Detect which cell encompasses the target text, then output its (X, Y) center coordinate. 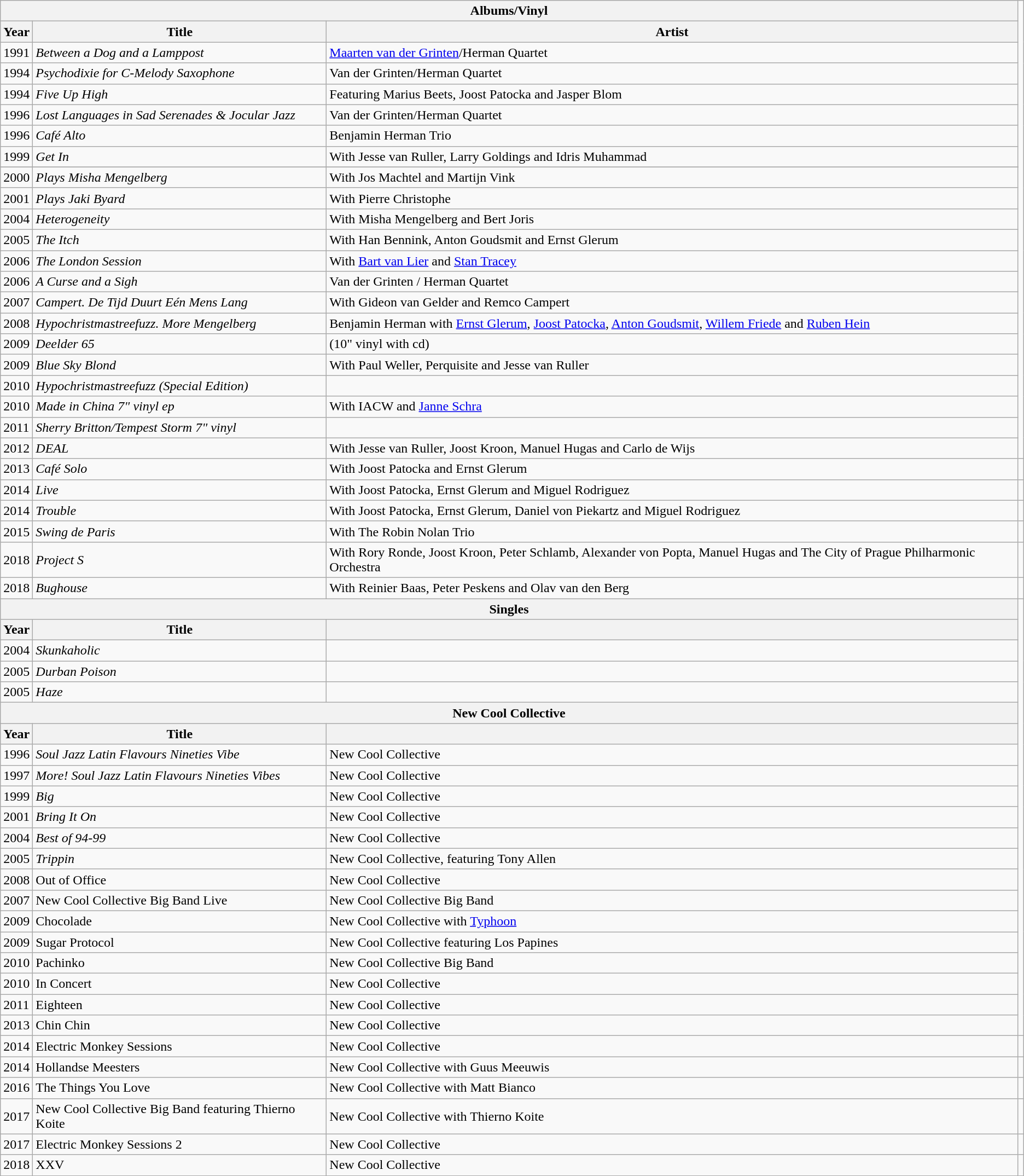
A Curse and a Sigh (179, 282)
Haze (179, 692)
Skunkaholic (179, 651)
Campert. De Tijd Duurt Eén Mens Lang (179, 303)
With Jos Machtel and Martijn Vink (672, 177)
Psychodixie for C-Melody Saxophone (179, 73)
The London Session (179, 261)
New Cool Collective Big Band featuring Thierno Koite (179, 1116)
Eighteen (179, 1005)
Plays Misha Mengelberg (179, 177)
Five Up High (179, 94)
2000 (16, 177)
Hollandse Meesters (179, 1067)
With Reinier Baas, Peter Peskens and Olav van den Berg (672, 588)
1991 (16, 53)
In Concert (179, 984)
Chin Chin (179, 1026)
Live (179, 490)
With Joost Patocka and Ernst Glerum (672, 469)
2015 (16, 531)
Between a Dog and a Lamppost (179, 53)
With Gideon van Gelder and Remco Campert (672, 303)
New Cool Collective with Thierno Koite (672, 1116)
Project S (179, 559)
Café Solo (179, 469)
With Paul Weller, Perquisite and Jesse van Ruller (672, 365)
Bughouse (179, 588)
Heterogeneity (179, 219)
Best of 94-99 (179, 838)
Blue Sky Blond (179, 365)
Hypochristmastreefuzz (Special Edition) (179, 386)
With Jesse van Ruller, Larry Goldings and Idris Muhammad (672, 157)
Electric Monkey Sessions 2 (179, 1144)
The Itch (179, 240)
Lost Languages in Sad Serenades & Jocular Jazz (179, 115)
New Cool Collective with Guus Meeuwis (672, 1067)
Café Alto (179, 136)
Trouble (179, 511)
More! Soul Jazz Latin Flavours Nineties Vibes (179, 775)
With Jesse van Ruller, Joost Kroon, Manuel Hugas and Carlo de Wijs (672, 448)
Pachinko (179, 963)
New Cool Collective with Typhoon (672, 921)
New Cool Collective featuring Los Papines (672, 942)
New Cool Collective Big Band Live (179, 900)
Bring It On (179, 817)
Chocolade (179, 921)
DEAL (179, 448)
Swing de Paris (179, 531)
Albums/Vinyl (509, 11)
Trippin (179, 859)
With The Robin Nolan Trio (672, 531)
Maarten van der Grinten/Herman Quartet (672, 53)
2016 (16, 1088)
Sugar Protocol (179, 942)
Deelder 65 (179, 344)
Hypochristmastreefuzz. More Mengelberg (179, 323)
With IACW and Janne Schra (672, 407)
Artist (672, 32)
Van der Grinten / Herman Quartet (672, 282)
New Cool Collective, featuring Tony Allen (672, 859)
Electric Monkey Sessions (179, 1046)
With Rory Ronde, Joost Kroon, Peter Schlamb, Alexander von Popta, Manuel Hugas and The City of Prague Philharmonic Orchestra (672, 559)
1997 (16, 775)
With Joost Patocka, Ernst Glerum and Miguel Rodriguez (672, 490)
With Bart van Lier and Stan Tracey (672, 261)
2012 (16, 448)
XXV (179, 1165)
With Joost Patocka, Ernst Glerum, Daniel von Piekartz and Miguel Rodriguez (672, 511)
The Things You Love (179, 1088)
Out of Office (179, 879)
Get In (179, 157)
With Han Bennink, Anton Goudsmit and Ernst Glerum (672, 240)
Made in China 7" vinyl ep (179, 407)
Sherry Britton/Tempest Storm 7" vinyl (179, 427)
Durban Poison (179, 671)
Soul Jazz Latin Flavours Nineties Vibe (179, 755)
With Pierre Christophe (672, 198)
Big (179, 796)
Plays Jaki Byard (179, 198)
Benjamin Herman with Ernst Glerum, Joost Patocka, Anton Goudsmit, Willem Friede and Ruben Hein (672, 323)
Featuring Marius Beets, Joost Patocka and Jasper Blom (672, 94)
Benjamin Herman Trio (672, 136)
(10" vinyl with cd) (672, 344)
With Misha Mengelberg and Bert Joris (672, 219)
Singles (509, 609)
New Cool Collective with Matt Bianco (672, 1088)
